Return the [x, y] coordinate for the center point of the cell that contains the specified text.  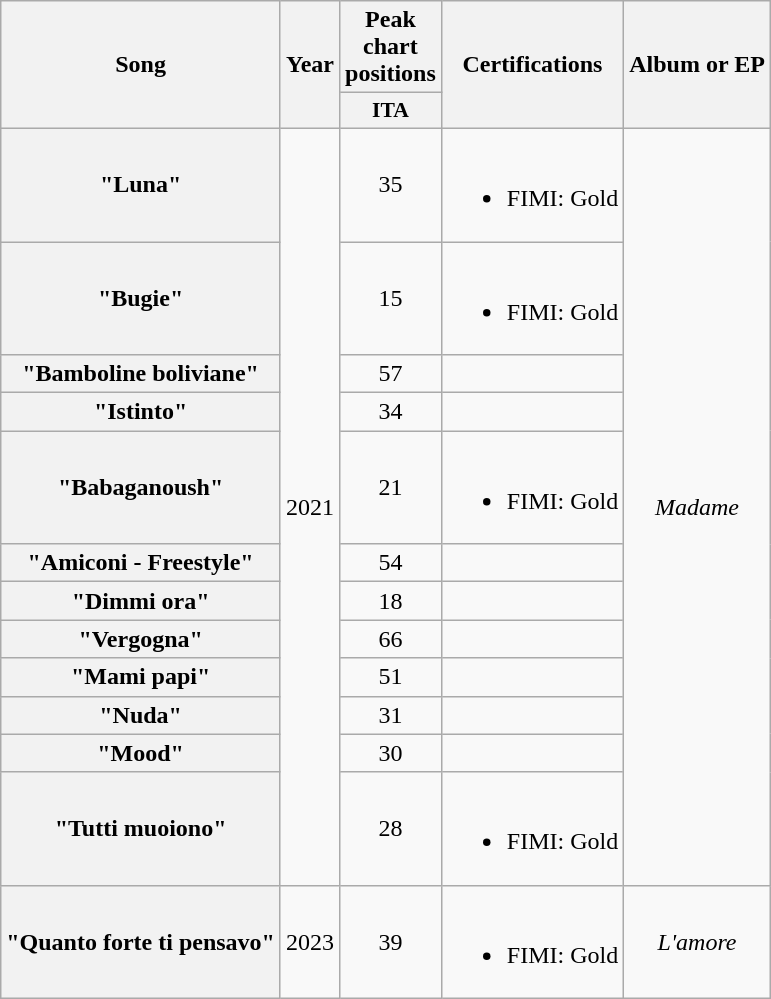
"Mami papi" [141, 677]
"Nuda" [141, 715]
2023 [310, 942]
35 [391, 184]
18 [391, 601]
"Dimmi ora" [141, 601]
Madame [698, 506]
"Bamboline boliviane" [141, 374]
"Istinto" [141, 412]
Song [141, 65]
"Tutti muoiono" [141, 828]
"Babaganoush" [141, 488]
34 [391, 412]
"Vergogna" [141, 639]
Peak chart positions [391, 47]
21 [391, 488]
"Quanto forte ti pensavo" [141, 942]
2021 [310, 506]
Album or EP [698, 65]
Certifications [532, 65]
54 [391, 563]
51 [391, 677]
"Bugie" [141, 298]
30 [391, 753]
"Amiconi - Freestyle" [141, 563]
L'amore [698, 942]
66 [391, 639]
28 [391, 828]
"Mood" [141, 753]
31 [391, 715]
Year [310, 65]
39 [391, 942]
57 [391, 374]
"Luna" [141, 184]
15 [391, 298]
ITA [391, 111]
